From the cell containing the given text, extract its center point as (X, Y) coordinate. 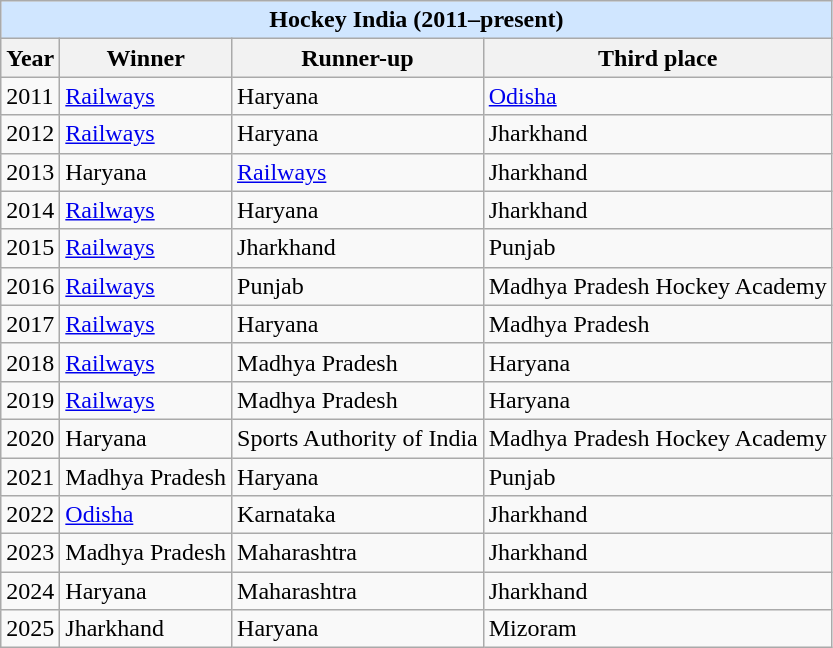
2021 (30, 477)
2020 (30, 438)
Third place (658, 58)
2023 (30, 553)
Runner-up (358, 58)
2012 (30, 134)
2013 (30, 172)
2018 (30, 362)
2022 (30, 515)
2014 (30, 210)
2024 (30, 591)
Year (30, 58)
2016 (30, 286)
Karnataka (358, 515)
Winner (146, 58)
2011 (30, 96)
Sports Authority of India (358, 438)
2025 (30, 629)
2017 (30, 324)
2015 (30, 248)
Mizoram (658, 629)
Hockey India (2011–present) (416, 20)
2019 (30, 400)
